Extract the [x, y] coordinate from the center of the cell holding the provided text.  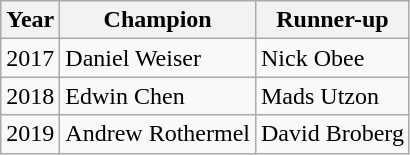
Nick Obee [332, 58]
Andrew Rothermel [158, 134]
2019 [30, 134]
Champion [158, 20]
Runner-up [332, 20]
Daniel Weiser [158, 58]
Year [30, 20]
David Broberg [332, 134]
Edwin Chen [158, 96]
2017 [30, 58]
2018 [30, 96]
Mads Utzon [332, 96]
